Scan for the cell matching the given text and deliver its [X, Y] coordinate at center. 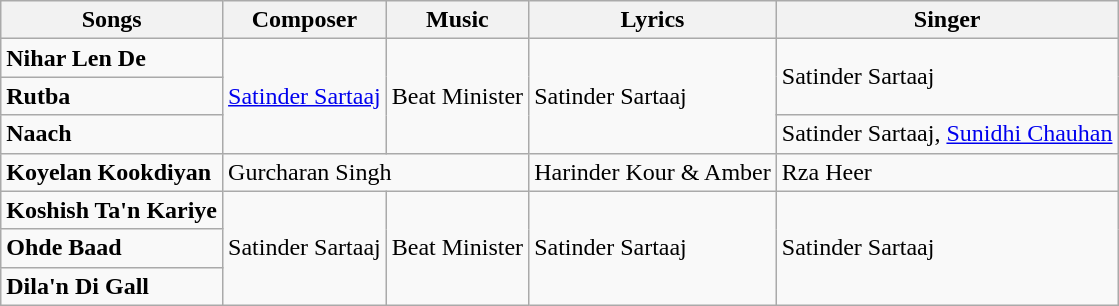
Koyelan Kookdiyan [112, 172]
Naach [112, 134]
Satinder Sartaaj, Sunidhi Chauhan [947, 134]
Composer [305, 20]
Music [457, 20]
Harinder Kour & Amber [653, 172]
Dila'n Di Gall [112, 286]
Lyrics [653, 20]
Rza Heer [947, 172]
Koshish Ta'n Kariye [112, 210]
Songs [112, 20]
Singer [947, 20]
Nihar Len De [112, 58]
Ohde Baad [112, 248]
Rutba [112, 96]
Gurcharan Singh [376, 172]
